Scan for the cell matching the given text and deliver its [x, y] coordinate at center. 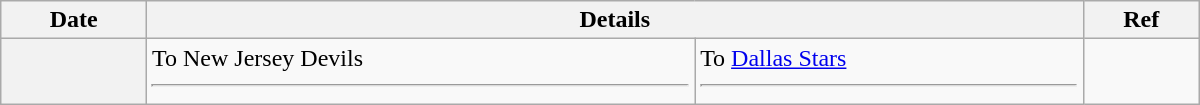
To New Jersey Devils [421, 72]
Details [616, 20]
To Dallas Stars [889, 72]
Date [74, 20]
Ref [1141, 20]
